Search for the cell housing the specified text and yield its [X, Y] center coordinate. 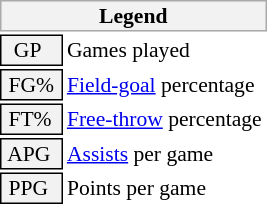
Games played [166, 50]
Free-throw percentage [166, 120]
FT% [31, 120]
GP [31, 50]
Points per game [166, 188]
Legend [134, 16]
Assists per game [166, 154]
Field-goal percentage [166, 85]
PPG [31, 188]
APG [31, 154]
FG% [31, 85]
